Output the (x, y) coordinate of the center of the cell containing the given text.  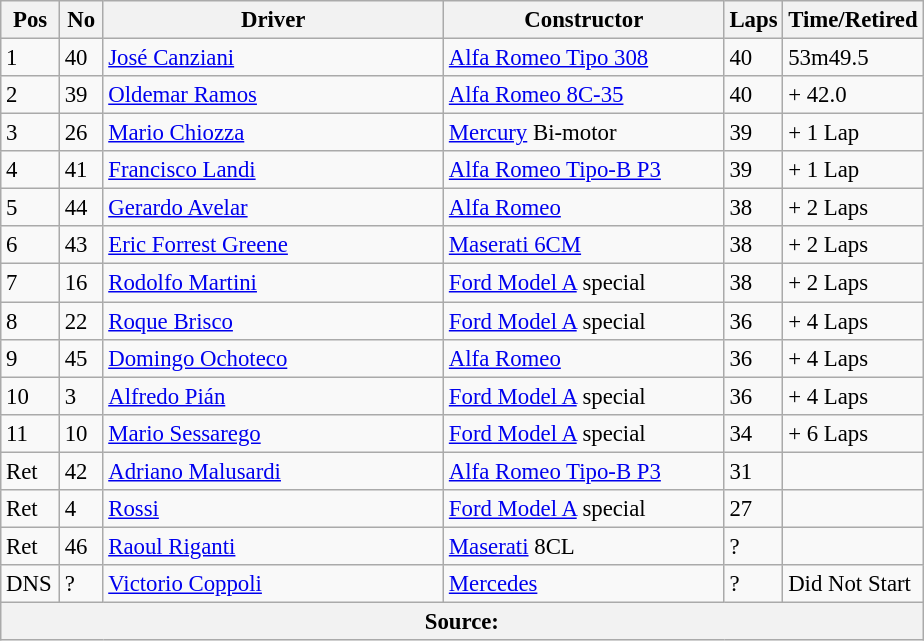
Time/Retired (853, 20)
Mario Sessarego (274, 433)
8 (30, 321)
Did Not Start (853, 584)
Rossi (274, 509)
Maserati 6CM (584, 245)
Adriano Malusardi (274, 471)
16 (81, 283)
Driver (274, 20)
53m49.5 (853, 58)
Pos (30, 20)
Alfredo Pián (274, 396)
41 (81, 170)
1 (30, 58)
43 (81, 245)
Francisco Landi (274, 170)
31 (754, 471)
34 (754, 433)
José Canziani (274, 58)
Rodolfo Martini (274, 283)
Mario Chiozza (274, 133)
Alfa Romeo Tipo 308 (584, 58)
7 (30, 283)
Constructor (584, 20)
26 (81, 133)
Alfa Romeo 8C-35 (584, 95)
Raoul Riganti (274, 546)
46 (81, 546)
Source: (462, 621)
Domingo Ochoteco (274, 358)
Laps (754, 20)
5 (30, 208)
Gerardo Avelar (274, 208)
Oldemar Ramos (274, 95)
2 (30, 95)
DNS (30, 584)
6 (30, 245)
45 (81, 358)
11 (30, 433)
Roque Brisco (274, 321)
44 (81, 208)
Eric Forrest Greene (274, 245)
Mercedes (584, 584)
42 (81, 471)
Mercury Bi-motor (584, 133)
Victorio Coppoli (274, 584)
+ 42.0 (853, 95)
27 (754, 509)
9 (30, 358)
+ 6 Laps (853, 433)
No (81, 20)
Maserati 8CL (584, 546)
22 (81, 321)
